Identify which cell holds the provided text, then report its (X, Y) central coordinate. 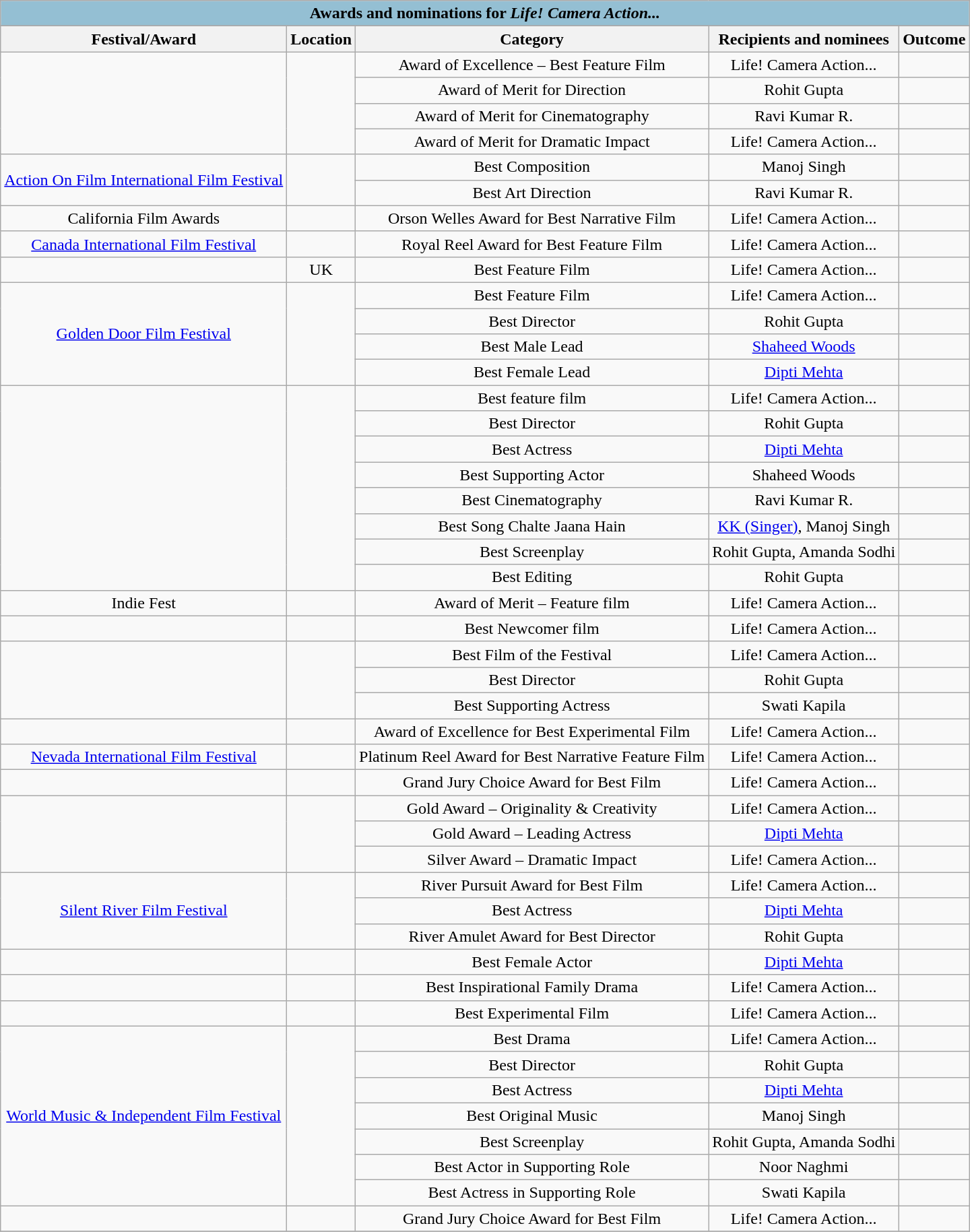
Award of Merit for Dramatic Impact (532, 141)
Best Female Lead (532, 372)
Best Art Direction (532, 193)
Best Supporting Actress (532, 705)
Noor Naghmi (804, 1167)
Category (532, 39)
Best Experimental Film (532, 1013)
Indie Fest (144, 603)
UK (321, 269)
Nevada International Film Festival (144, 757)
River Pursuit Award for Best Film (532, 885)
KK (Singer), Manoj Singh (804, 526)
Gold Award – Leading Actress (532, 834)
Platinum Reel Award for Best Narrative Feature Film (532, 757)
Royal Reel Award for Best Feature Film (532, 244)
Best Newcomer film (532, 628)
Award of Merit – Feature film (532, 603)
Best Composition (532, 167)
California Film Awards (144, 218)
Best Film of the Festival (532, 654)
Recipients and nominees (804, 39)
Silver Award – Dramatic Impact (532, 860)
Canada International Film Festival (144, 244)
Award of Merit for Direction (532, 90)
River Amulet Award for Best Director (532, 936)
Action On Film International Film Festival (144, 180)
Outcome (934, 39)
World Music & Independent Film Festival (144, 1115)
Best feature film (532, 398)
Best Female Actor (532, 962)
Orson Welles Award for Best Narrative Film (532, 218)
Best Original Music (532, 1115)
Best Actor in Supporting Role (532, 1167)
Location (321, 39)
Award of Excellence for Best Experimental Film (532, 731)
Best Actress in Supporting Role (532, 1193)
Best Editing (532, 577)
Award of Merit for Cinematography (532, 116)
Golden Door Film Festival (144, 333)
Best Inspirational Family Drama (532, 987)
Best Supporting Actor (532, 475)
Silent River Film Festival (144, 911)
Gold Award – Originality & Creativity (532, 808)
Best Drama (532, 1039)
Awards and nominations for Life! Camera Action... (485, 13)
Best Cinematography (532, 500)
Festival/Award (144, 39)
Best Male Lead (532, 347)
Best Song Chalte Jaana Hain (532, 526)
Award of Excellence – Best Feature Film (532, 65)
